Return the (X, Y) coordinate for the center point of the cell that contains the specified text.  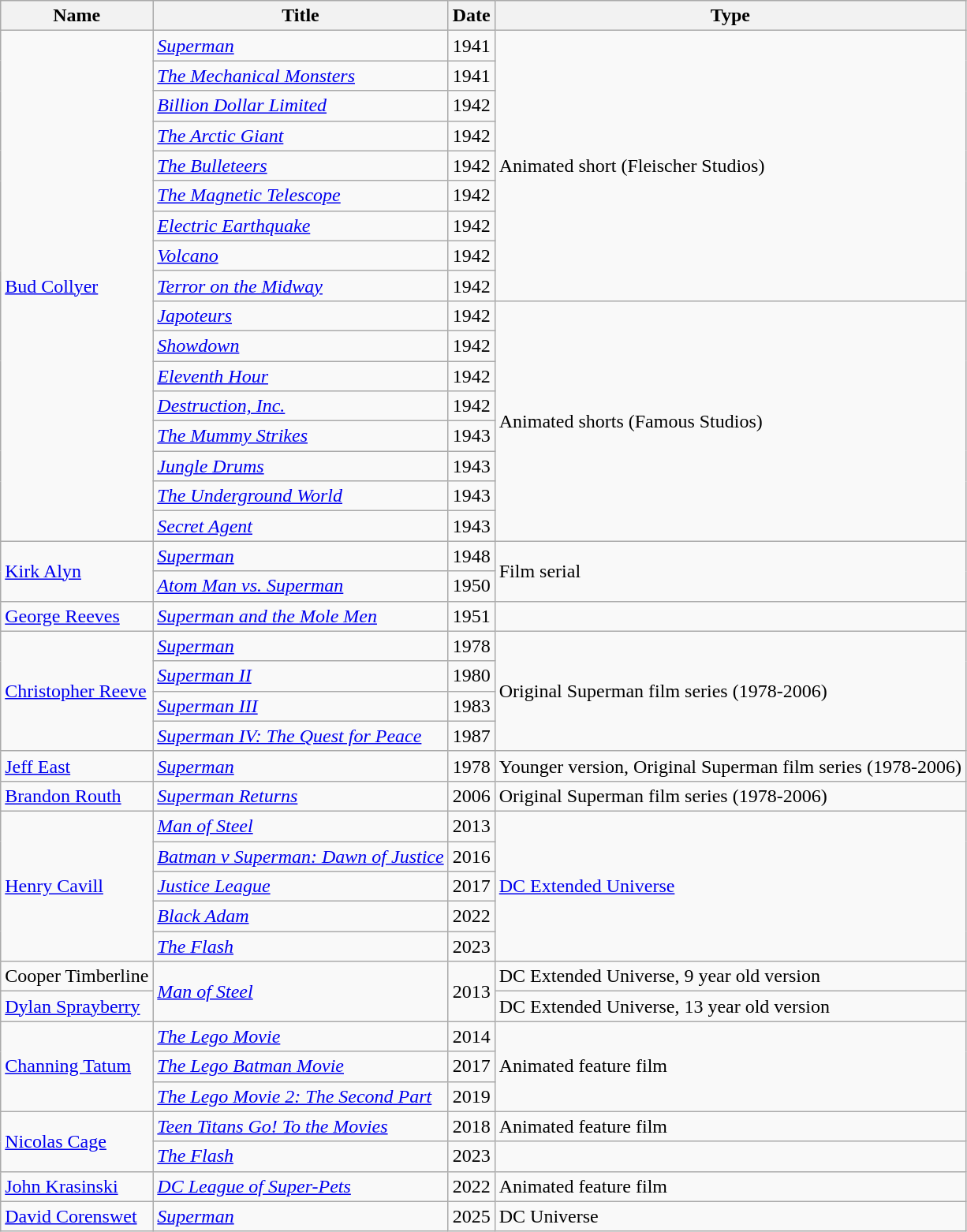
DC Universe (730, 1216)
1951 (472, 616)
Younger version, Original Superman film series (1978-2006) (730, 766)
Justice League (301, 887)
2018 (472, 1126)
2019 (472, 1096)
DC Extended Universe, 9 year old version (730, 976)
George Reeves (77, 616)
Kirk Alyn (77, 571)
Cooper Timberline (77, 976)
Henry Cavill (77, 886)
1980 (472, 676)
1983 (472, 706)
Atom Man vs. Superman (301, 586)
Film serial (730, 571)
1950 (472, 586)
Destruction, Inc. (301, 406)
Superman II (301, 676)
Secret Agent (301, 526)
The Lego Movie (301, 1036)
2016 (472, 856)
Channing Tatum (77, 1066)
Bud Collyer (77, 286)
Date (472, 16)
John Krasinski (77, 1186)
The Magnetic Telescope (301, 196)
Nicolas Cage (77, 1141)
Japoteurs (301, 315)
Superman IV: The Quest for Peace (301, 736)
Terror on the Midway (301, 286)
Black Adam (301, 917)
Batman v Superman: Dawn of Justice (301, 856)
2006 (472, 796)
Jungle Drums (301, 466)
Showdown (301, 345)
The Bulleteers (301, 166)
2014 (472, 1036)
Brandon Routh (77, 796)
2025 (472, 1216)
Jeff East (77, 766)
1948 (472, 556)
Superman and the Mole Men (301, 616)
Superman Returns (301, 796)
Name (77, 16)
Electric Earthquake (301, 226)
The Mechanical Monsters (301, 76)
Animated short (Fleischer Studios) (730, 166)
DC Extended Universe (730, 886)
The Lego Batman Movie (301, 1066)
Dylan Sprayberry (77, 1006)
1987 (472, 736)
Animated shorts (Famous Studios) (730, 420)
David Corenswet (77, 1216)
Superman III (301, 706)
The Mummy Strikes (301, 436)
The Underground World (301, 496)
Christopher Reeve (77, 691)
Billion Dollar Limited (301, 106)
The Lego Movie 2: The Second Part (301, 1096)
Title (301, 16)
DC League of Super-Pets (301, 1186)
Eleventh Hour (301, 376)
Teen Titans Go! To the Movies (301, 1126)
Type (730, 16)
DC Extended Universe, 13 year old version (730, 1006)
Volcano (301, 256)
The Arctic Giant (301, 136)
